Provide the [x, y] coordinate of the cell's center where the given text is located.  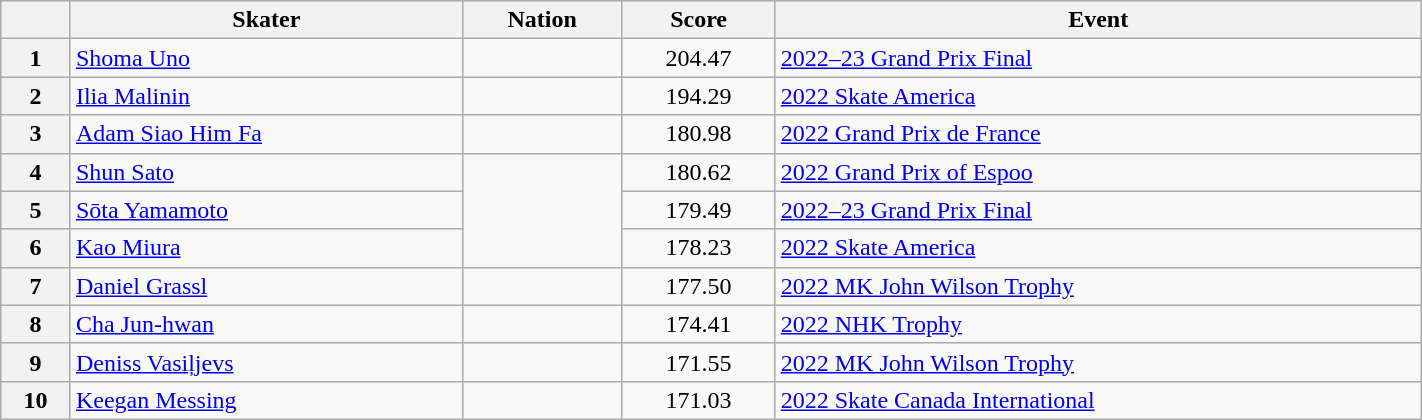
177.50 [698, 286]
4 [36, 172]
3 [36, 134]
Cha Jun-hwan [266, 324]
2022 Skate Canada International [1098, 400]
Kao Miura [266, 248]
1 [36, 58]
194.29 [698, 96]
8 [36, 324]
Daniel Grassl [266, 286]
2022 Grand Prix of Espoo [1098, 172]
2 [36, 96]
Nation [542, 20]
Event [1098, 20]
Shoma Uno [266, 58]
174.41 [698, 324]
Skater [266, 20]
Score [698, 20]
180.98 [698, 134]
204.47 [698, 58]
171.03 [698, 400]
179.49 [698, 210]
Shun Sato [266, 172]
178.23 [698, 248]
Sōta Yamamoto [266, 210]
5 [36, 210]
Adam Siao Him Fa [266, 134]
2022 NHK Trophy [1098, 324]
7 [36, 286]
9 [36, 362]
180.62 [698, 172]
171.55 [698, 362]
Keegan Messing [266, 400]
10 [36, 400]
6 [36, 248]
2022 Grand Prix de France [1098, 134]
Deniss Vasiļjevs [266, 362]
Ilia Malinin [266, 96]
